For the text-containing cell, return its midpoint in [X, Y] coordinate format. 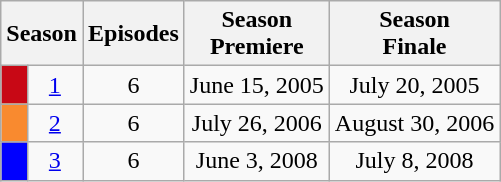
Season Finale [414, 34]
SeasonPremiere [256, 34]
June 15, 2005 [256, 85]
Episodes [133, 34]
1 [54, 85]
June 3, 2008 [256, 161]
Season [42, 34]
July 8, 2008 [414, 161]
2 [54, 123]
3 [54, 161]
July 20, 2005 [414, 85]
August 30, 2006 [414, 123]
July 26, 2006 [256, 123]
